Search for the cell housing the specified text and yield its [x, y] center coordinate. 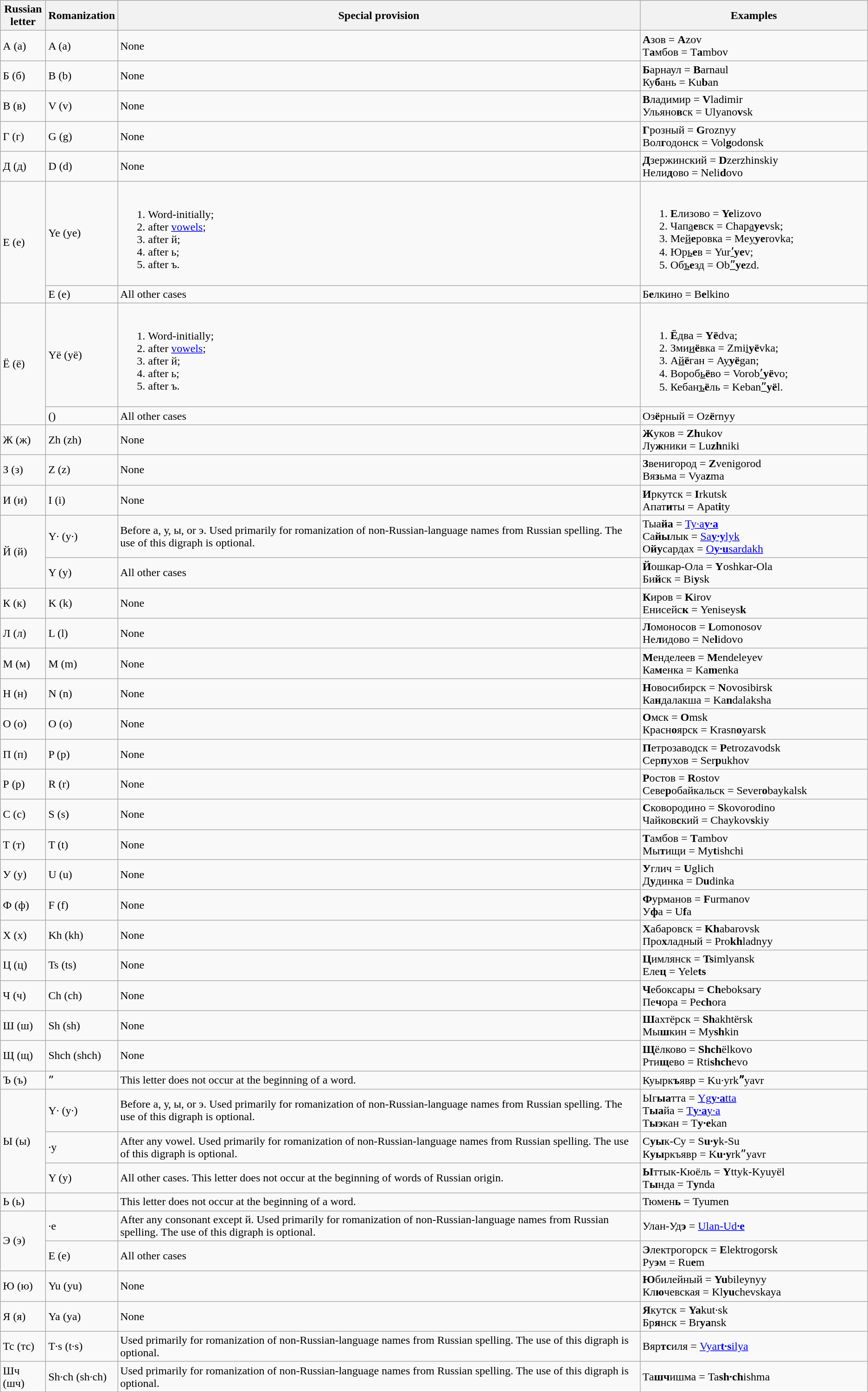
Киров = Kirov Енисейск = Yeniseysk [754, 603]
Грозный = Groznyy Волгодонск = Volgodonsk [754, 136]
G (g) [82, 136]
Чебоксары = Cheboksary Печора = Pechora [754, 995]
P (p) [82, 754]
Вяртсиля = Vyart·silya [754, 1346]
U (u) [82, 875]
Йошкар-Ола = Yoshkar-Ola Бийск = Biysk [754, 573]
Озёрный = Ozërnyy [754, 416]
Й (й) [23, 552]
Shch (shch) [82, 1056]
Ёдва = Yëdva;Змииёвка = Zmiiyëvka;Айёган = Ayyëgan;Воробьёво = Vorobʼyëvo;Кебанъёль = Kebanˮyël. [754, 355]
M (m) [82, 663]
Zh (zh) [82, 440]
Ыттык-Кюёль = Yttyk-Kyuyël Тында = Tynda [754, 1178]
Сковородино = Skovorodino Чайковский = Chaykovskiy [754, 815]
Examples [754, 16]
Ломоносов = Lomonosov Нелидово = Nelidovo [754, 634]
S (s) [82, 815]
Ya (ya) [82, 1316]
Ж (ж) [23, 440]
Special provision [379, 16]
V (v) [82, 106]
Тюмень = Tyumen [754, 1202]
Юбилейный = Yubileynyy Ключевская = Klyuchevskaya [754, 1286]
Ё (ё) [23, 364]
Углич = Uglich Дудинка = Dudinka [754, 875]
Ф (ф) [23, 904]
Барнаул = Barnaul Кубань = Kuban [754, 76]
К (к) [23, 603]
Romanization [82, 16]
Электрогорск = Elektrogorsk Руэм = Ruem [754, 1256]
Yu (yu) [82, 1286]
N (n) [82, 694]
Р (р) [23, 784]
Д (д) [23, 166]
R (r) [82, 784]
А (а) [23, 45]
·y [82, 1148]
Звенигород = Zvenigorod Вязьма = Vyazma [754, 469]
Владимир = Vladimir Ульяновск = Ulyanovsk [754, 106]
Азов = Azov Тамбов = Tambov [754, 45]
Шч (шч) [23, 1377]
Ъ (ъ) [23, 1080]
() [82, 416]
Якутск = Yakut·sk Брянск = Bryansk [754, 1316]
Ыгыатта = Ygy·atta Тыайа = Ty·ay·a Тыэкан = Ty·ekan [754, 1110]
О (о) [23, 724]
Л (л) [23, 634]
Тыайа = Ty·ay·a Сайылык = Say·ylyk Ойусардах = Oy·usardakh [754, 537]
Ts (ts) [82, 965]
Тамбов = Tambov Мытищи = Mytishchi [754, 844]
ˮ [82, 1080]
D (d) [82, 166]
Шахтёрск = Shakhtërsk Мышкин = Myshkin [754, 1026]
K (k) [82, 603]
O (o) [82, 724]
Ye (ye) [82, 233]
L (l) [82, 634]
Ы (ы) [23, 1141]
Новосибирск = Novosibirsk Кандалакша = Kandalaksha [754, 694]
Суык-Су = Su·yk-Su Куыркъявр = Ku·yrkˮyavr [754, 1148]
All other cases. This letter does not occur at the beginning of words of Russian origin. [379, 1178]
Улан-Удэ = Ulan-Ud·e [754, 1225]
Куыркъявр = Ku·yrkˮyavr [754, 1080]
Е (е) [23, 242]
Ташчишма = Tash·chishma [754, 1377]
Петрозаводск = Petrozavodsk Серпухов = Serpukhov [754, 754]
Тс (тс) [23, 1346]
Russianletter [23, 16]
I (i) [82, 500]
Фурманов = Furmanov Уфа = Ufa [754, 904]
Омск = Omsk Красноярск = Krasnoyarsk [754, 724]
·e [82, 1225]
Г (г) [23, 136]
Kh (kh) [82, 935]
A (a) [82, 45]
Ш (ш) [23, 1026]
Жуков = Zhukov Лужники = Luzhniki [754, 440]
Хабаровск = Khabarovsk Прохладный = Prokhladnyy [754, 935]
Yë (yë) [82, 355]
Z (z) [82, 469]
М (м) [23, 663]
Щёлково = Shchëlkovo Ртищево = Rtishchevo [754, 1056]
Ю (ю) [23, 1286]
Б (б) [23, 76]
T·s (t·s) [82, 1346]
Э (э) [23, 1241]
Я (я) [23, 1316]
Цимлянск = Tsimlyansk Елец = Yelets [754, 965]
Менделеев = Mendeleyev Каменка = Kamenka [754, 663]
Ростов = Rostov Северобайкальск = Severobaykalsk [754, 784]
У (у) [23, 875]
Белкино = Belkino [754, 294]
Ь (ь) [23, 1202]
В (в) [23, 106]
Sh·ch (sh·ch) [82, 1377]
B (b) [82, 76]
З (з) [23, 469]
Елизово = YelizovoЧапаевск = Chapayevsk;Мейеровка = Meyyerovka;Юрьев = Yurʼyev;Объезд = Obˮyezd. [754, 233]
И (и) [23, 500]
T (t) [82, 844]
After any vowel. Used primarily for romanization of non-Russian-language names from Russian spelling. The use of this digraph is optional. [379, 1148]
П (п) [23, 754]
Дзержинский = Dzerzhinskiy Нелидово = Nelidovo [754, 166]
Иркутск = Irkutsk Апатиты = Apatity [754, 500]
F (f) [82, 904]
Т (т) [23, 844]
Ц (ц) [23, 965]
Ch (ch) [82, 995]
Щ (щ) [23, 1056]
Х (х) [23, 935]
Ч (ч) [23, 995]
С (с) [23, 815]
Н (н) [23, 694]
Sh (sh) [82, 1026]
